Return the (X, Y) coordinate for the center point of the cell that contains the specified text.  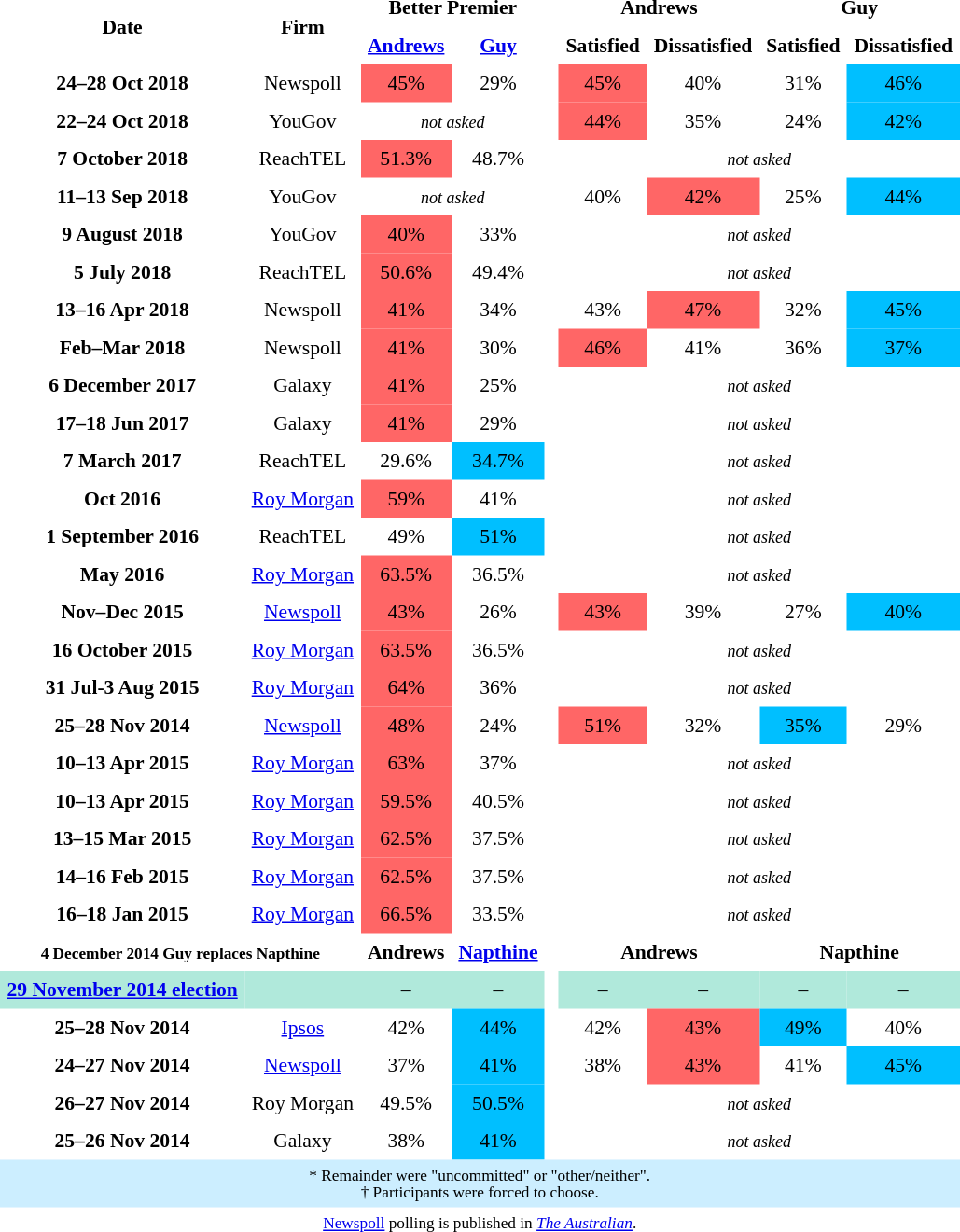
64% (407, 687)
17–18 Jun 2017 (122, 423)
Guy (498, 45)
5 July 2018 (122, 272)
49.4% (498, 272)
16 October 2015 (122, 649)
9 August 2018 (122, 234)
16–18 Jan 2015 (122, 914)
47% (703, 310)
4 December 2014 Guy replaces Napthine (181, 951)
50.5% (498, 1102)
34.7% (498, 461)
31% (803, 83)
May 2016 (122, 574)
50.6% (407, 272)
29.6% (407, 461)
11–13 Sep 2018 (122, 196)
24–27 Nov 2014 (122, 1065)
34% (498, 310)
7 March 2017 (122, 461)
Feb–Mar 2018 (122, 347)
40.5% (498, 800)
31 Jul-3 Aug 2015 (122, 687)
48.7% (498, 159)
26% (498, 612)
26–27 Nov 2014 (122, 1102)
Nov–Dec 2015 (122, 612)
33% (498, 234)
Ipsos (302, 1028)
Oct 2016 (122, 498)
59% (407, 498)
66.5% (407, 914)
6 December 2017 (122, 385)
59.5% (407, 800)
33.5% (498, 914)
7 October 2018 (122, 159)
27% (803, 612)
22–24 Oct 2018 (122, 121)
13–15 Mar 2015 (122, 838)
30% (498, 347)
63% (407, 763)
51.3% (407, 159)
14–16 Feb 2015 (122, 877)
25–26 Nov 2014 (122, 1141)
29 November 2014 election (122, 990)
48% (407, 726)
1 September 2016 (122, 536)
49.5% (407, 1102)
24–28 Oct 2018 (122, 83)
39% (703, 612)
13–16 Apr 2018 (122, 310)
* Remainder were "uncommitted" or "other/neither".† Participants were forced to choose. (480, 1184)
